From the cell containing the given text, extract its center point as (x, y) coordinate. 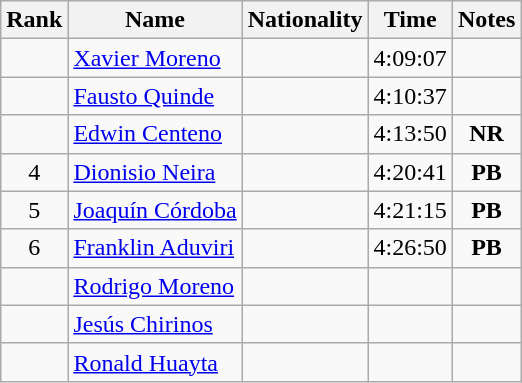
Fausto Quinde (155, 96)
Nationality (305, 20)
6 (34, 248)
4:13:50 (410, 134)
Franklin Aduviri (155, 248)
4:20:41 (410, 172)
Name (155, 20)
Dionisio Neira (155, 172)
4:26:50 (410, 248)
Edwin Centeno (155, 134)
Time (410, 20)
Xavier Moreno (155, 58)
4:21:15 (410, 210)
Ronald Huayta (155, 362)
Rodrigo Moreno (155, 286)
Joaquín Córdoba (155, 210)
4:10:37 (410, 96)
5 (34, 210)
4 (34, 172)
Jesús Chirinos (155, 324)
4:09:07 (410, 58)
Notes (486, 20)
NR (486, 134)
Rank (34, 20)
